Pinpoint the cell where the given text exists, returning its [X, Y] midpoint coordinate. 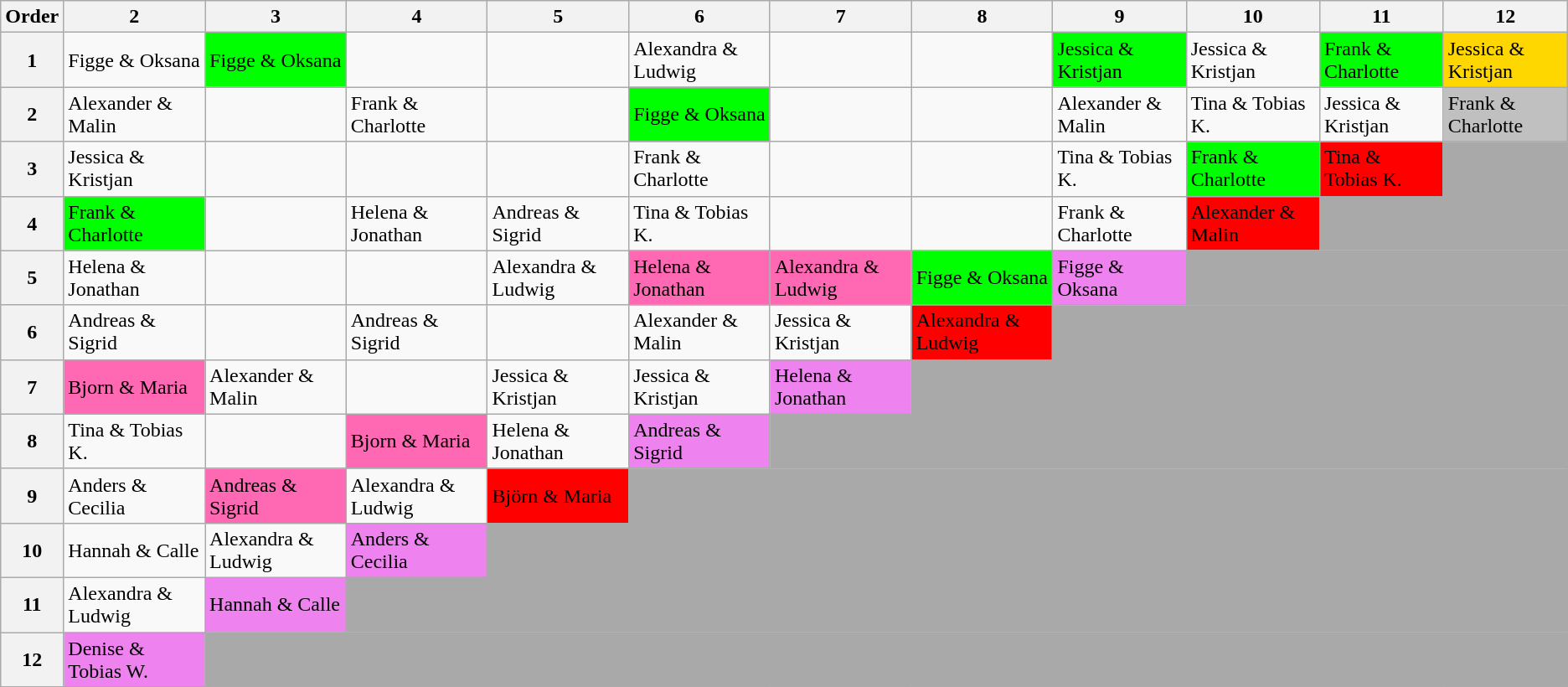
Order [32, 17]
Björn & Maria [558, 496]
1 [32, 60]
Denise & Tobias W. [134, 659]
